Output the [X, Y] coordinate of the center of the cell containing the given text.  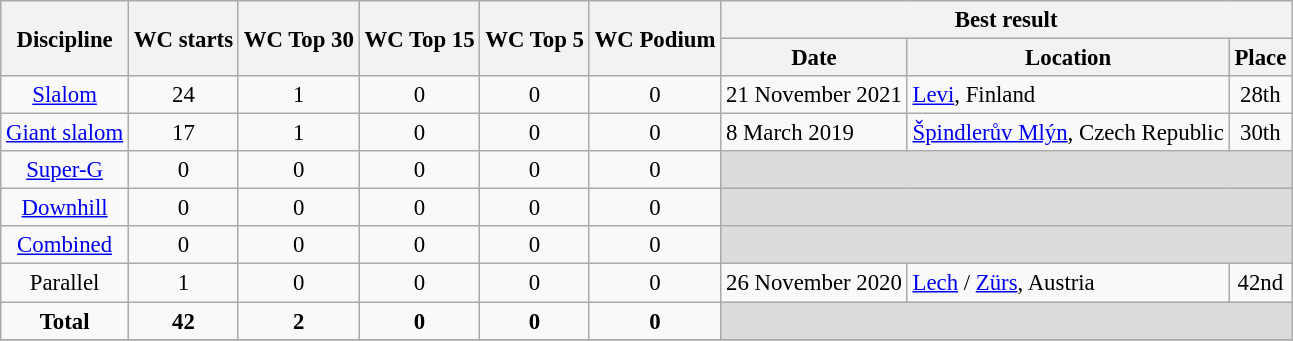
30th [1260, 133]
28th [1260, 95]
Špindlerův Mlýn, Czech Republic [1068, 133]
WC Top 15 [420, 38]
24 [183, 95]
WC Top 5 [534, 38]
8 March 2019 [814, 133]
WC Top 30 [298, 38]
Giant slalom [65, 133]
2 [298, 321]
17 [183, 133]
Levi, Finland [1068, 95]
42nd [1260, 283]
Lech / Zürs, Austria [1068, 283]
WC starts [183, 38]
Downhill [65, 208]
Discipline [65, 38]
42 [183, 321]
Slalom [65, 95]
Location [1068, 58]
Total [65, 321]
Date [814, 58]
Place [1260, 58]
21 November 2021 [814, 95]
Super-G [65, 170]
WC Podium [654, 38]
Combined [65, 245]
Best result [1006, 20]
26 November 2020 [814, 283]
Parallel [65, 283]
